Output the [x, y] coordinate of the center of the cell containing the given text.  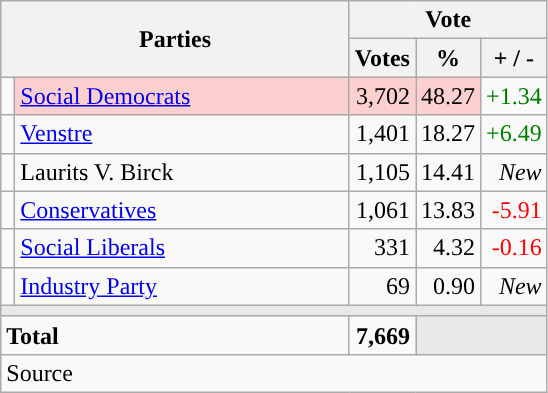
1,061 [382, 210]
+ / - [514, 58]
Vote [448, 20]
Total [176, 335]
3,702 [382, 96]
Social Democrats [182, 96]
-0.16 [514, 248]
+1.34 [514, 96]
Venstre [182, 134]
-5.91 [514, 210]
Conservatives [182, 210]
13.83 [448, 210]
+6.49 [514, 134]
331 [382, 248]
48.27 [448, 96]
4.32 [448, 248]
Industry Party [182, 286]
69 [382, 286]
14.41 [448, 172]
1,401 [382, 134]
1,105 [382, 172]
Social Liberals [182, 248]
18.27 [448, 134]
Parties [176, 39]
Laurits V. Birck [182, 172]
Votes [382, 58]
7,669 [382, 335]
0.90 [448, 286]
% [448, 58]
Source [274, 373]
